Return the (X, Y) coordinate for the center point of the cell that contains the specified text.  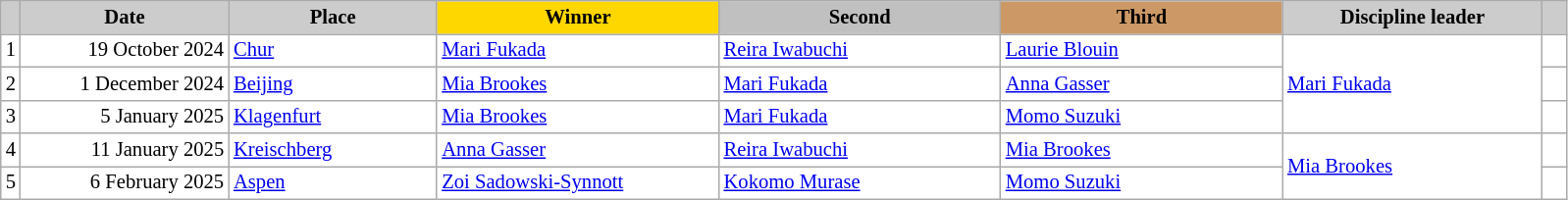
19 October 2024 (125, 50)
5 (11, 182)
Laurie Blouin (1142, 50)
Place (333, 17)
Zoi Sadowski-Synnott (577, 182)
Chur (333, 50)
Discipline leader (1413, 17)
5 January 2025 (125, 117)
2 (11, 83)
11 January 2025 (125, 150)
Winner (577, 17)
Kokomo Murase (860, 182)
4 (11, 150)
Klagenfurt (333, 117)
Date (125, 17)
1 December 2024 (125, 83)
1 (11, 50)
Third (1142, 17)
Beijing (333, 83)
Second (860, 17)
6 February 2025 (125, 182)
Aspen (333, 182)
3 (11, 117)
Kreischberg (333, 150)
